Determine the [x, y] coordinate at the center of the cell enclosing the given text.  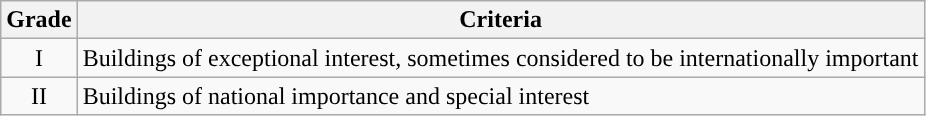
II [39, 96]
Criteria [500, 20]
Buildings of national importance and special interest [500, 96]
Grade [39, 20]
Buildings of exceptional interest, sometimes considered to be internationally important [500, 58]
I [39, 58]
